Output the [X, Y] coordinate of the center of the cell containing the given text.  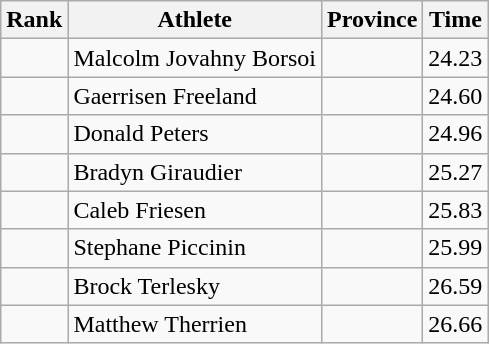
Stephane Piccinin [195, 248]
Gaerrisen Freeland [195, 96]
25.27 [456, 172]
26.59 [456, 286]
Athlete [195, 20]
Matthew Therrien [195, 324]
Brock Terlesky [195, 286]
Donald Peters [195, 134]
24.23 [456, 58]
24.96 [456, 134]
25.83 [456, 210]
Bradyn Giraudier [195, 172]
Malcolm Jovahny Borsoi [195, 58]
25.99 [456, 248]
24.60 [456, 96]
Time [456, 20]
Province [372, 20]
Caleb Friesen [195, 210]
Rank [34, 20]
26.66 [456, 324]
